Determine the (X, Y) coordinate at the center of the cell enclosing the given text.  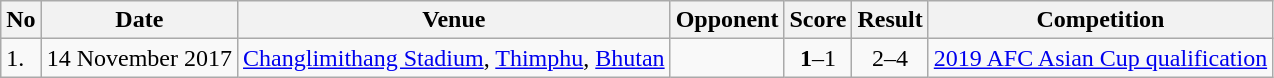
2019 AFC Asian Cup qualification (1100, 58)
Competition (1100, 20)
Changlimithang Stadium, Thimphu, Bhutan (454, 58)
1. (21, 58)
Venue (454, 20)
14 November 2017 (139, 58)
Opponent (727, 20)
2–4 (890, 58)
1–1 (818, 58)
Result (890, 20)
Date (139, 20)
No (21, 20)
Score (818, 20)
